Scan for the cell matching the given text and deliver its (X, Y) coordinate at center. 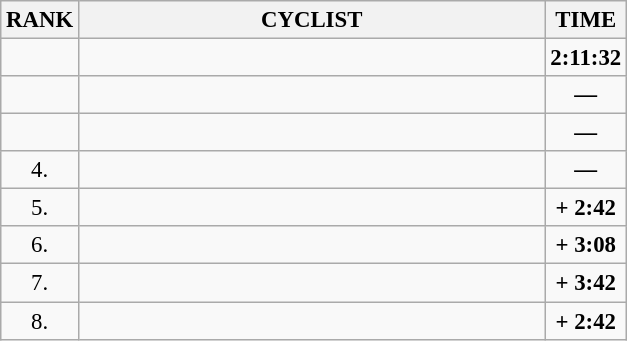
4. (40, 170)
8. (40, 321)
7. (40, 283)
+ 3:42 (586, 283)
TIME (586, 20)
6. (40, 245)
2:11:32 (586, 58)
CYCLIST (312, 20)
5. (40, 208)
+ 3:08 (586, 245)
RANK (40, 20)
